Find where the given text appears and provide that cell's center as [X, Y] coordinate. 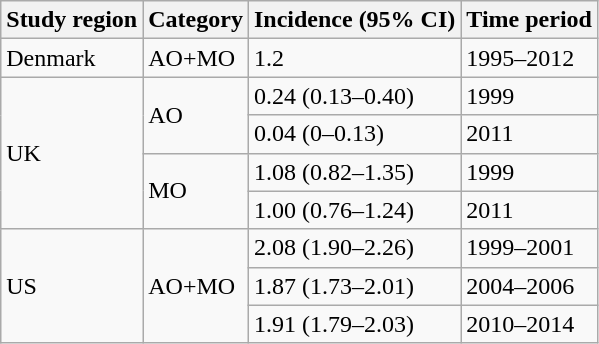
Time period [530, 20]
2.08 (1.90–2.26) [354, 248]
1995–2012 [530, 58]
1.00 (0.76–1.24) [354, 210]
0.04 (0–0.13) [354, 134]
AO [196, 115]
Denmark [72, 58]
US [72, 286]
1.91 (1.79–2.03) [354, 324]
0.24 (0.13–0.40) [354, 96]
2010–2014 [530, 324]
1999–2001 [530, 248]
1.08 (0.82–1.35) [354, 172]
Study region [72, 20]
Category [196, 20]
1.87 (1.73–2.01) [354, 286]
UK [72, 153]
2004–2006 [530, 286]
Incidence (95% CI) [354, 20]
1.2 [354, 58]
MO [196, 191]
